Detect which cell encompasses the target text, then output its [X, Y] center coordinate. 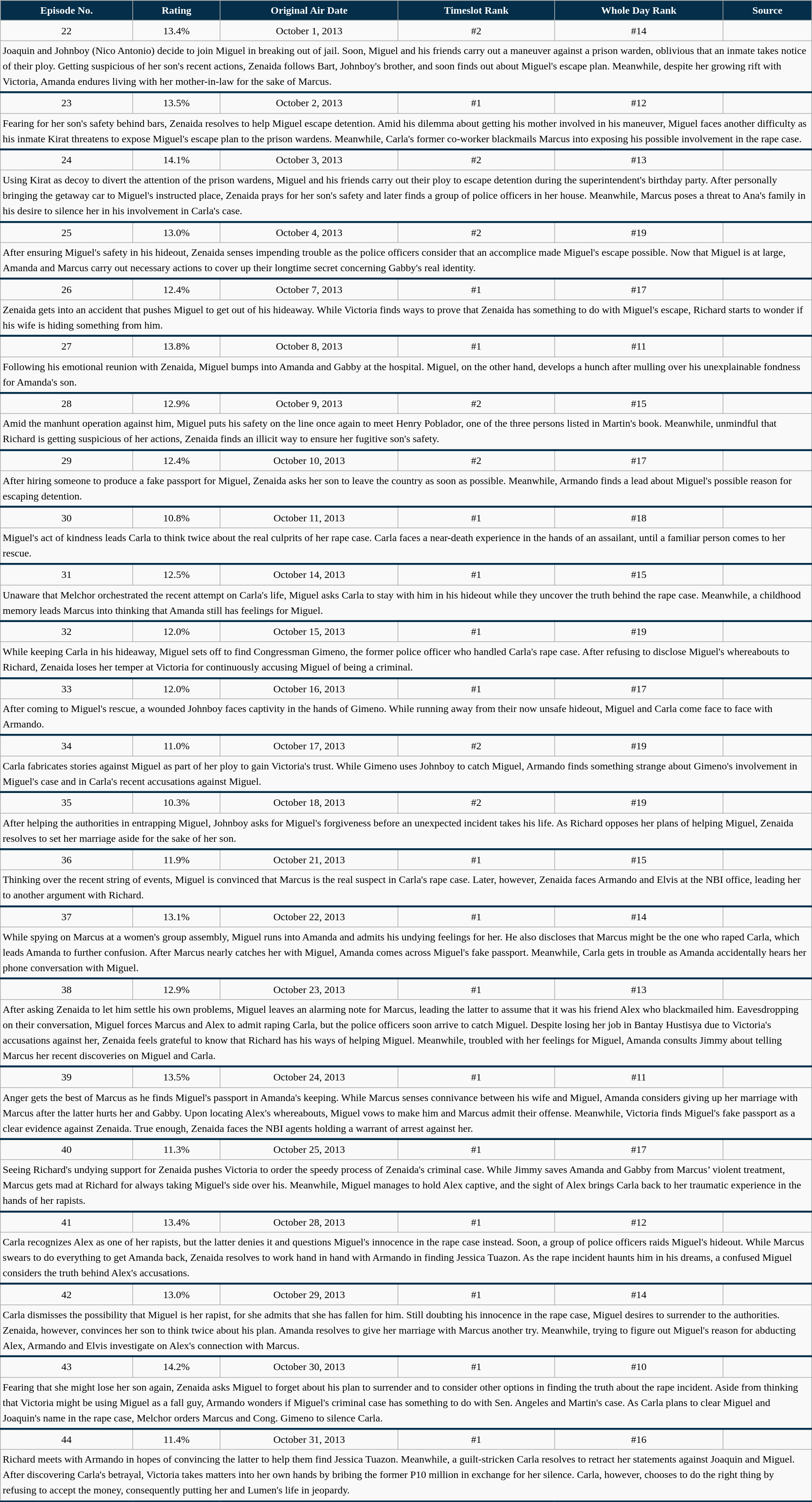
40 [67, 1150]
#10 [639, 1367]
11.4% [176, 1439]
37 [67, 917]
October 18, 2013 [309, 803]
10.8% [176, 518]
October 24, 2013 [309, 1077]
36 [67, 859]
11.9% [176, 859]
30 [67, 518]
11.3% [176, 1150]
October 25, 2013 [309, 1150]
41 [67, 1222]
39 [67, 1077]
22 [67, 31]
25 [67, 232]
October 4, 2013 [309, 232]
14.2% [176, 1367]
Timeslot Rank [476, 10]
October 17, 2013 [309, 745]
23 [67, 103]
October 30, 2013 [309, 1367]
Whole Day Rank [639, 10]
12.5% [176, 574]
43 [67, 1367]
Original Air Date [309, 10]
October 22, 2013 [309, 917]
38 [67, 989]
October 3, 2013 [309, 160]
10.3% [176, 803]
26 [67, 290]
#18 [639, 518]
28 [67, 404]
34 [67, 745]
31 [67, 574]
14.1% [176, 160]
October 15, 2013 [309, 631]
27 [67, 346]
October 31, 2013 [309, 1439]
42 [67, 1295]
32 [67, 631]
October 29, 2013 [309, 1295]
Rating [176, 10]
October 28, 2013 [309, 1222]
October 2, 2013 [309, 103]
35 [67, 803]
#16 [639, 1439]
October 10, 2013 [309, 460]
24 [67, 160]
11.0% [176, 745]
October 1, 2013 [309, 31]
October 14, 2013 [309, 574]
October 16, 2013 [309, 689]
13.1% [176, 917]
October 7, 2013 [309, 290]
29 [67, 460]
13.8% [176, 346]
October 11, 2013 [309, 518]
October 23, 2013 [309, 989]
Episode No. [67, 10]
Source [767, 10]
44 [67, 1439]
October 8, 2013 [309, 346]
33 [67, 689]
October 21, 2013 [309, 859]
October 9, 2013 [309, 404]
